Determine the (X, Y) coordinate at the center of the cell enclosing the given text.  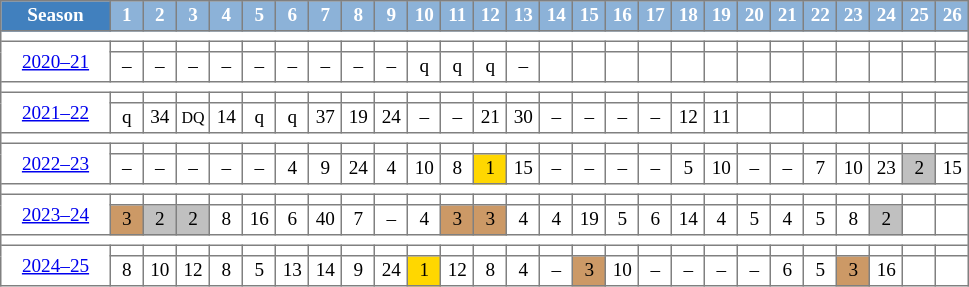
37 (326, 118)
30 (524, 118)
20 (754, 16)
2023–24 (56, 214)
34 (160, 118)
26 (952, 16)
22 (820, 16)
2021–22 (56, 112)
17 (656, 16)
2024–25 (56, 265)
18 (688, 16)
Season (56, 16)
DQ (193, 118)
25 (920, 16)
2022–23 (56, 163)
40 (326, 220)
2020–21 (56, 61)
